Return the (x, y) coordinate for the center point of the cell that contains the specified text.  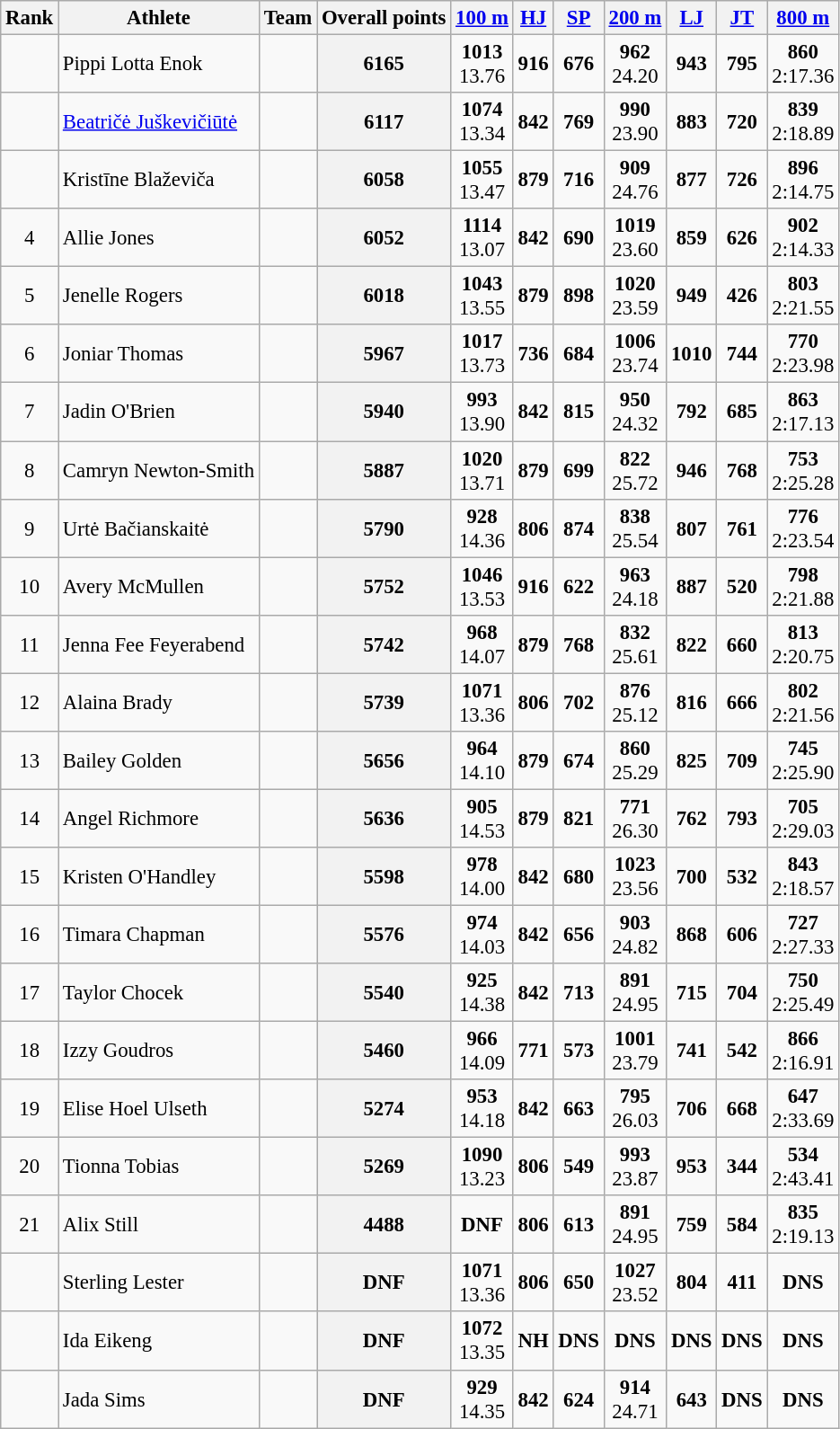
6165 (385, 65)
Bailey Golden (159, 760)
6058 (385, 180)
953 (692, 1167)
874 (579, 528)
1010 (692, 354)
741 (692, 1052)
97814.00 (482, 877)
699 (579, 471)
7702:23.98 (803, 354)
95024.32 (634, 412)
532 (742, 877)
8022:21.56 (803, 703)
8662:16.91 (803, 1052)
706 (692, 1109)
6052 (385, 237)
102723.52 (634, 1283)
7272:27.33 (803, 935)
573 (579, 1052)
949 (692, 297)
8392:18.89 (803, 122)
Izzy Goudros (159, 1052)
Jenelle Rogers (159, 297)
5967 (385, 354)
8962:14.75 (803, 180)
Sterling Lester (159, 1283)
99313.90 (482, 412)
Kristīne Blaževiča (159, 180)
660 (742, 643)
8432:18.57 (803, 877)
96324.18 (634, 586)
Tionna Tobias (159, 1167)
9022:14.33 (803, 237)
5 (30, 297)
Alix Still (159, 1224)
684 (579, 354)
868 (692, 935)
8132:20.75 (803, 643)
8 (30, 471)
720 (742, 122)
584 (742, 1224)
95314.18 (482, 1109)
100 m (482, 18)
101313.76 (482, 65)
107213.35 (482, 1341)
898 (579, 297)
Ida Eikeng (159, 1341)
82225.72 (634, 471)
102023.59 (634, 297)
542 (742, 1052)
825 (692, 760)
716 (579, 180)
92814.36 (482, 528)
793 (742, 818)
656 (579, 935)
792 (692, 412)
6472:33.69 (803, 1109)
5887 (385, 471)
21 (30, 1224)
15 (30, 877)
344 (742, 1167)
96224.20 (634, 65)
7452:25.90 (803, 760)
Timara Chapman (159, 935)
643 (692, 1398)
8032:21.55 (803, 297)
411 (742, 1283)
96614.09 (482, 1052)
Overall points (385, 18)
7 (30, 412)
606 (742, 935)
104313.55 (482, 297)
762 (692, 818)
715 (692, 992)
11 (30, 643)
887 (692, 586)
5269 (385, 1167)
Avery McMullen (159, 586)
109013.23 (482, 1167)
426 (742, 297)
7502:25.49 (803, 992)
815 (579, 412)
Allie Jones (159, 237)
650 (579, 1283)
680 (579, 877)
20 (30, 1167)
100623.74 (634, 354)
10 (30, 586)
702 (579, 703)
Elise Hoel Ulseth (159, 1109)
86025.29 (634, 760)
13 (30, 760)
111413.07 (482, 237)
5342:43.41 (803, 1167)
7532:25.28 (803, 471)
704 (742, 992)
676 (579, 65)
549 (579, 1167)
5656 (385, 760)
100123.79 (634, 1052)
877 (692, 180)
12 (30, 703)
Urtė Bačianskaitė (159, 528)
102323.56 (634, 877)
800 m (803, 18)
Taylor Chocek (159, 992)
5460 (385, 1052)
674 (579, 760)
LJ (692, 18)
JT (742, 18)
5636 (385, 818)
Athlete (159, 18)
8352:19.13 (803, 1224)
Camryn Newton-Smith (159, 471)
79526.03 (634, 1109)
5790 (385, 528)
624 (579, 1398)
822 (692, 643)
622 (579, 586)
90924.76 (634, 180)
726 (742, 180)
816 (692, 703)
101713.73 (482, 354)
4488 (385, 1224)
700 (692, 877)
946 (692, 471)
666 (742, 703)
Angel Richmore (159, 818)
5576 (385, 935)
Kristen O'Handley (159, 877)
804 (692, 1283)
5598 (385, 877)
5940 (385, 412)
744 (742, 354)
Jadin O'Brien (159, 412)
771 (534, 1052)
105513.47 (482, 180)
5540 (385, 992)
107413.34 (482, 122)
Jada Sims (159, 1398)
200 m (634, 18)
83825.54 (634, 528)
736 (534, 354)
77126.30 (634, 818)
Rank (30, 18)
668 (742, 1109)
96814.07 (482, 643)
99023.90 (634, 122)
91424.71 (634, 1398)
6117 (385, 122)
6018 (385, 297)
104613.53 (482, 586)
690 (579, 237)
16 (30, 935)
SP (579, 18)
7982:21.88 (803, 586)
102013.71 (482, 471)
713 (579, 992)
Joniar Thomas (159, 354)
Jenna Fee Feyerabend (159, 643)
626 (742, 237)
7052:29.03 (803, 818)
709 (742, 760)
99323.87 (634, 1167)
761 (742, 528)
18 (30, 1052)
883 (692, 122)
17 (30, 992)
759 (692, 1224)
795 (742, 65)
943 (692, 65)
7762:23.54 (803, 528)
101923.60 (634, 237)
663 (579, 1109)
Pippi Lotta Enok (159, 65)
Beatričė Juškevičiūtė (159, 122)
520 (742, 586)
Alaina Brady (159, 703)
90324.82 (634, 935)
9 (30, 528)
19 (30, 1109)
613 (579, 1224)
90514.53 (482, 818)
807 (692, 528)
821 (579, 818)
87625.12 (634, 703)
769 (579, 122)
8632:17.13 (803, 412)
6 (30, 354)
8602:17.36 (803, 65)
Team (287, 18)
97414.03 (482, 935)
5752 (385, 586)
HJ (534, 18)
5742 (385, 643)
NH (534, 1341)
83225.61 (634, 643)
14 (30, 818)
92514.38 (482, 992)
92914.35 (482, 1398)
4 (30, 237)
96414.10 (482, 760)
859 (692, 237)
685 (742, 412)
5274 (385, 1109)
5739 (385, 703)
